Search for the cell housing the specified text and yield its (x, y) center coordinate. 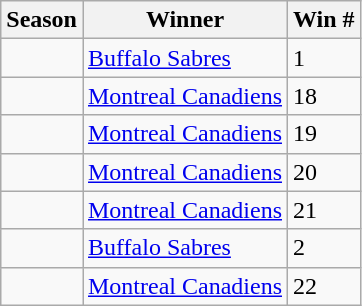
Winner (184, 20)
1 (324, 58)
18 (324, 96)
19 (324, 134)
Win # (324, 20)
21 (324, 210)
20 (324, 172)
Season (42, 20)
2 (324, 248)
22 (324, 286)
